Provide the [X, Y] coordinate of the cell's center where the given text is located.  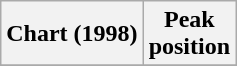
Peak position [189, 34]
Chart (1998) [72, 34]
